Locate the cell with the specified text and output its [x, y] center coordinate. 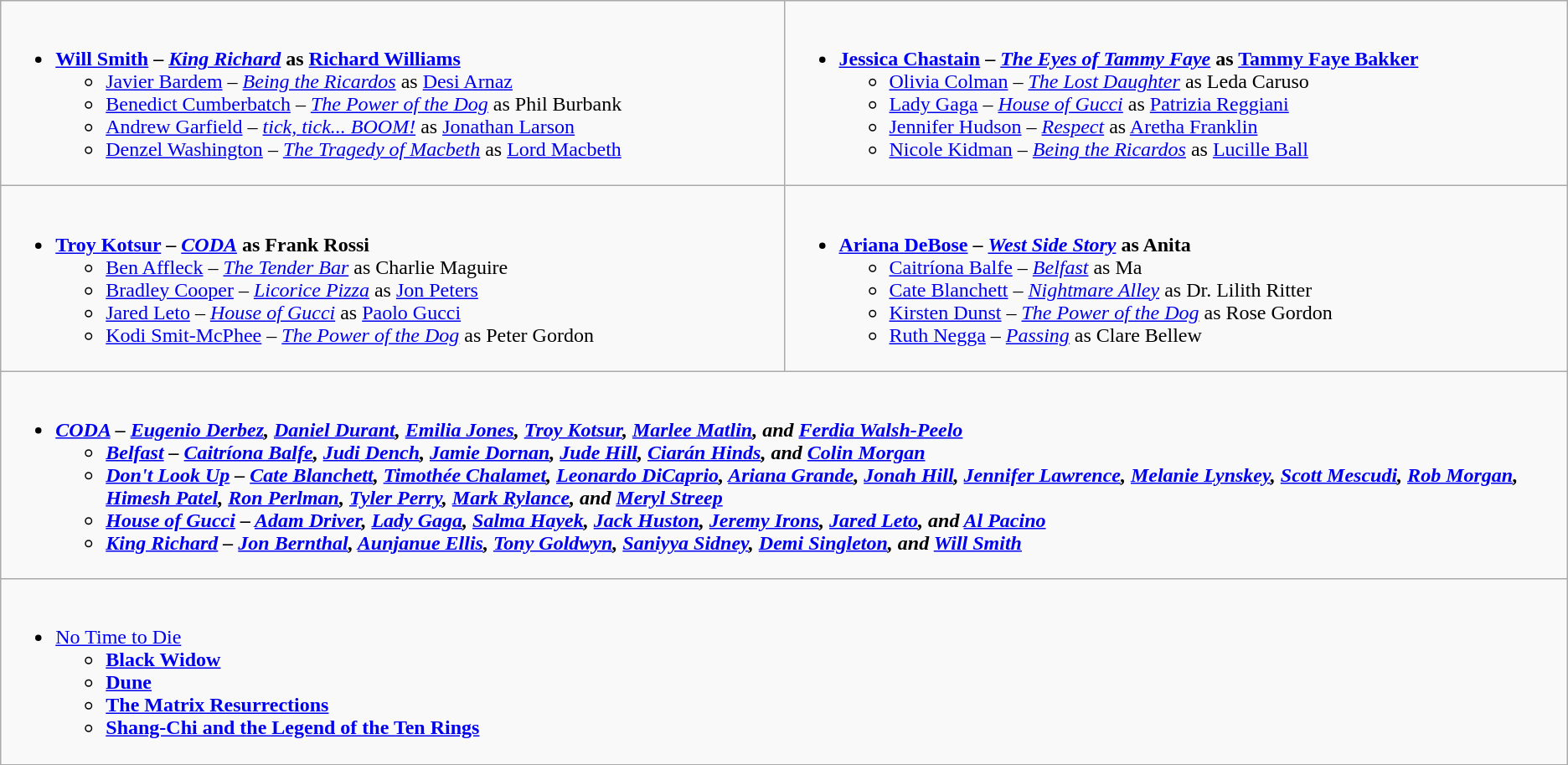
No Time to DieBlack WidowDuneThe Matrix ResurrectionsShang-Chi and the Legend of the Ten Rings [784, 672]
